Provide the (x, y) coordinate of the cell's center where the given text is located.  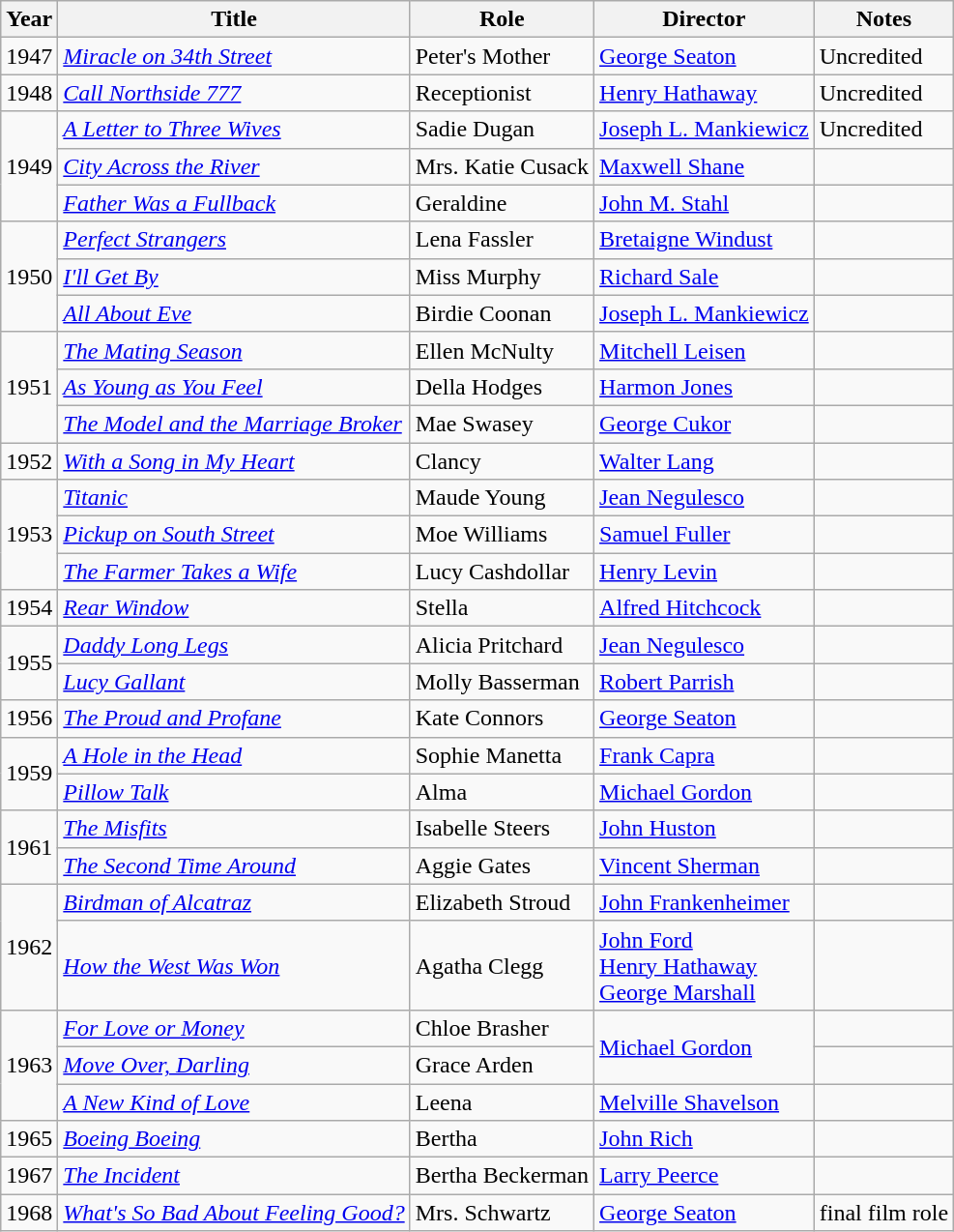
Ellen McNulty (502, 350)
Move Over, Darling (234, 1065)
1950 (29, 277)
1955 (29, 663)
Isabelle Steers (502, 829)
As Young as You Feel (234, 387)
Samuel Fuller (705, 535)
Larry Peerce (705, 1176)
Father Was a Fullback (234, 203)
Richard Sale (705, 277)
The Proud and Profane (234, 719)
Harmon Jones (705, 387)
1959 (29, 774)
Alma (502, 792)
City Across the River (234, 166)
Lena Fassler (502, 240)
1962 (29, 947)
Lucy Gallant (234, 682)
1961 (29, 847)
With a Song in My Heart (234, 461)
Molly Basserman (502, 682)
How the West Was Won (234, 965)
Bertha Beckerman (502, 1176)
Sophie Manetta (502, 755)
A Letter to Three Wives (234, 130)
Bretaigne Windust (705, 240)
Receptionist (502, 93)
Clancy (502, 461)
Moe Williams (502, 535)
A New Kind of Love (234, 1101)
Mrs. Schwartz (502, 1213)
Call Northside 777 (234, 93)
1963 (29, 1065)
Mrs. Katie Cusack (502, 166)
Daddy Long Legs (234, 645)
Maude Young (502, 498)
1948 (29, 93)
John M. Stahl (705, 203)
Vincent Sherman (705, 865)
Miracle on 34th Street (234, 56)
Pillow Talk (234, 792)
John Rich (705, 1139)
Rear Window (234, 608)
Mitchell Leisen (705, 350)
The Mating Season (234, 350)
Henry Levin (705, 572)
1968 (29, 1213)
Frank Capra (705, 755)
John Ford Henry Hathaway George Marshall (705, 965)
Year (29, 19)
The Misfits (234, 829)
Bertha (502, 1139)
John Frankenheimer (705, 902)
1967 (29, 1176)
Della Hodges (502, 387)
Kate Connors (502, 719)
Birdman of Alcatraz (234, 902)
final film role (883, 1213)
All About Eve (234, 313)
John Huston (705, 829)
Role (502, 19)
Titanic (234, 498)
Stella (502, 608)
1956 (29, 719)
Lucy Cashdollar (502, 572)
1954 (29, 608)
Robert Parrish (705, 682)
Melville Shavelson (705, 1101)
Alfred Hitchcock (705, 608)
Agatha Clegg (502, 965)
Notes (883, 19)
Title (234, 19)
Leena (502, 1101)
Chloe Brasher (502, 1028)
Sadie Dugan (502, 130)
Miss Murphy (502, 277)
The Farmer Takes a Wife (234, 572)
I'll Get By (234, 277)
Geraldine (502, 203)
For Love or Money (234, 1028)
1953 (29, 535)
Maxwell Shane (705, 166)
The Incident (234, 1176)
A Hole in the Head (234, 755)
1947 (29, 56)
1949 (29, 166)
What's So Bad About Feeling Good? (234, 1213)
George Cukor (705, 424)
Peter's Mother (502, 56)
Aggie Gates (502, 865)
The Model and the Marriage Broker (234, 424)
1952 (29, 461)
1951 (29, 387)
1965 (29, 1139)
Birdie Coonan (502, 313)
Mae Swasey (502, 424)
Boeing Boeing (234, 1139)
Perfect Strangers (234, 240)
Grace Arden (502, 1065)
Elizabeth Stroud (502, 902)
Walter Lang (705, 461)
Pickup on South Street (234, 535)
The Second Time Around (234, 865)
Director (705, 19)
Alicia Pritchard (502, 645)
Henry Hathaway (705, 93)
